Determine the [X, Y] coordinate at the center of the cell enclosing the given text.  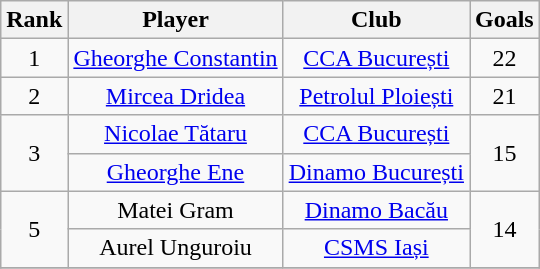
Goals [505, 20]
3 [34, 153]
15 [505, 153]
Mircea Dridea [176, 96]
2 [34, 96]
Dinamo București [376, 172]
Matei Gram [176, 210]
Gheorghe Ene [176, 172]
Petrolul Ploiești [376, 96]
14 [505, 229]
Aurel Unguroiu [176, 248]
Club [376, 20]
1 [34, 58]
21 [505, 96]
5 [34, 229]
Player [176, 20]
22 [505, 58]
Dinamo Bacău [376, 210]
Nicolae Tătaru [176, 134]
Gheorghe Constantin [176, 58]
CSMS Iași [376, 248]
Rank [34, 20]
